From the cell containing the given text, extract its center point as [x, y] coordinate. 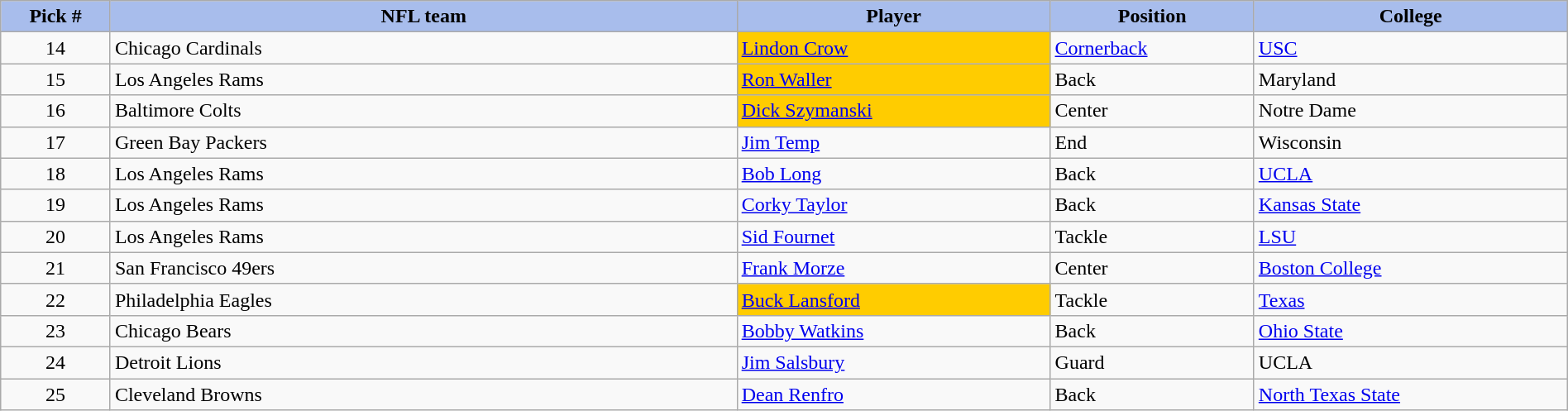
Ohio State [1411, 331]
Boston College [1411, 268]
15 [56, 79]
17 [56, 142]
Bob Long [893, 174]
Frank Morze [893, 268]
Jim Temp [893, 142]
NFL team [423, 17]
Chicago Bears [423, 331]
Buck Lansford [893, 299]
23 [56, 331]
College [1411, 17]
Detroit Lions [423, 362]
Philadelphia Eagles [423, 299]
20 [56, 237]
25 [56, 394]
North Texas State [1411, 394]
Texas [1411, 299]
USC [1411, 48]
Notre Dame [1411, 111]
Lindon Crow [893, 48]
Sid Fournet [893, 237]
LSU [1411, 237]
Dick Szymanski [893, 111]
24 [56, 362]
21 [56, 268]
Player [893, 17]
Maryland [1411, 79]
Ron Waller [893, 79]
End [1152, 142]
22 [56, 299]
Dean Renfro [893, 394]
19 [56, 205]
Cleveland Browns [423, 394]
Kansas State [1411, 205]
San Francisco 49ers [423, 268]
Pick # [56, 17]
Corky Taylor [893, 205]
Guard [1152, 362]
14 [56, 48]
Position [1152, 17]
Jim Salsbury [893, 362]
Baltimore Colts [423, 111]
18 [56, 174]
Green Bay Packers [423, 142]
Cornerback [1152, 48]
Wisconsin [1411, 142]
Chicago Cardinals [423, 48]
16 [56, 111]
Bobby Watkins [893, 331]
